Locate the cell with the specified text and output its (x, y) center coordinate. 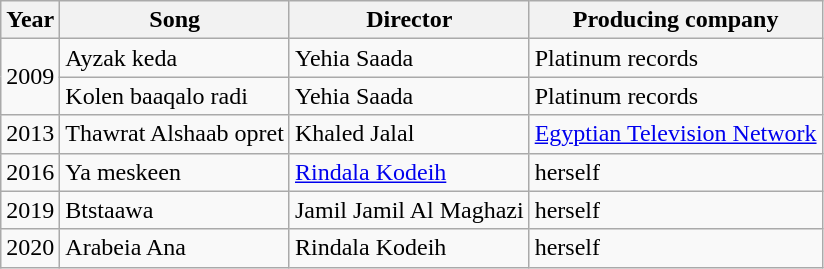
Jamil Jamil Al Maghazi (409, 210)
2019 (30, 210)
Song (175, 20)
Thawrat Alshaab opret (175, 134)
2009 (30, 77)
Arabeia Ana (175, 248)
Director (409, 20)
2013 (30, 134)
Ya meskeen (175, 172)
Btstaawa (175, 210)
Khaled Jalal (409, 134)
2020 (30, 248)
Kolen baaqalo radi (175, 96)
Ayzak keda (175, 58)
Egyptian Television Network (676, 134)
Producing company (676, 20)
Year (30, 20)
2016 (30, 172)
